Provide the (X, Y) coordinate of the cell's center where the given text is located.  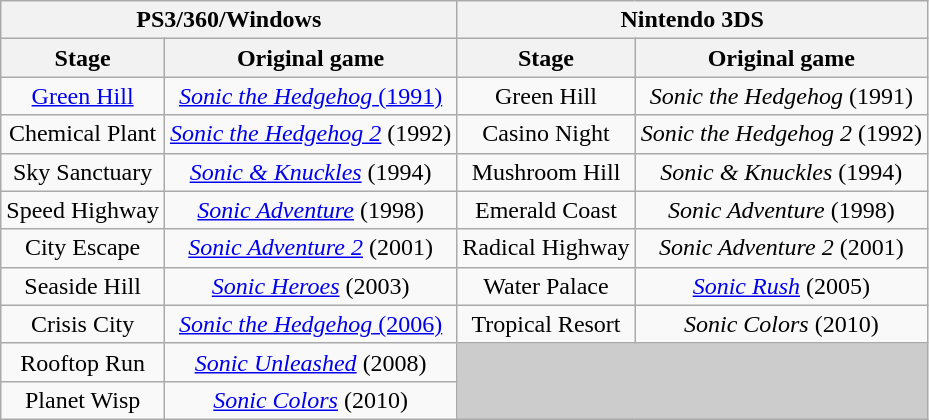
Sky Sanctuary (83, 172)
Rooftop Run (83, 362)
Chemical Plant (83, 134)
City Escape (83, 248)
Radical Highway (546, 248)
Crisis City (83, 324)
Sonic Heroes (2003) (310, 286)
Speed Highway (83, 210)
Sonic the Hedgehog (2006) (310, 324)
Sonic Unleashed (2008) (310, 362)
Planet Wisp (83, 400)
Emerald Coast (546, 210)
Sonic Rush (2005) (781, 286)
Mushroom Hill (546, 172)
Tropical Resort (546, 324)
Nintendo 3DS (692, 20)
Casino Night (546, 134)
PS3/360/Windows (229, 20)
Water Palace (546, 286)
Seaside Hill (83, 286)
